Capture the cell that displays the provided text and extract its (x, y) central coordinate. 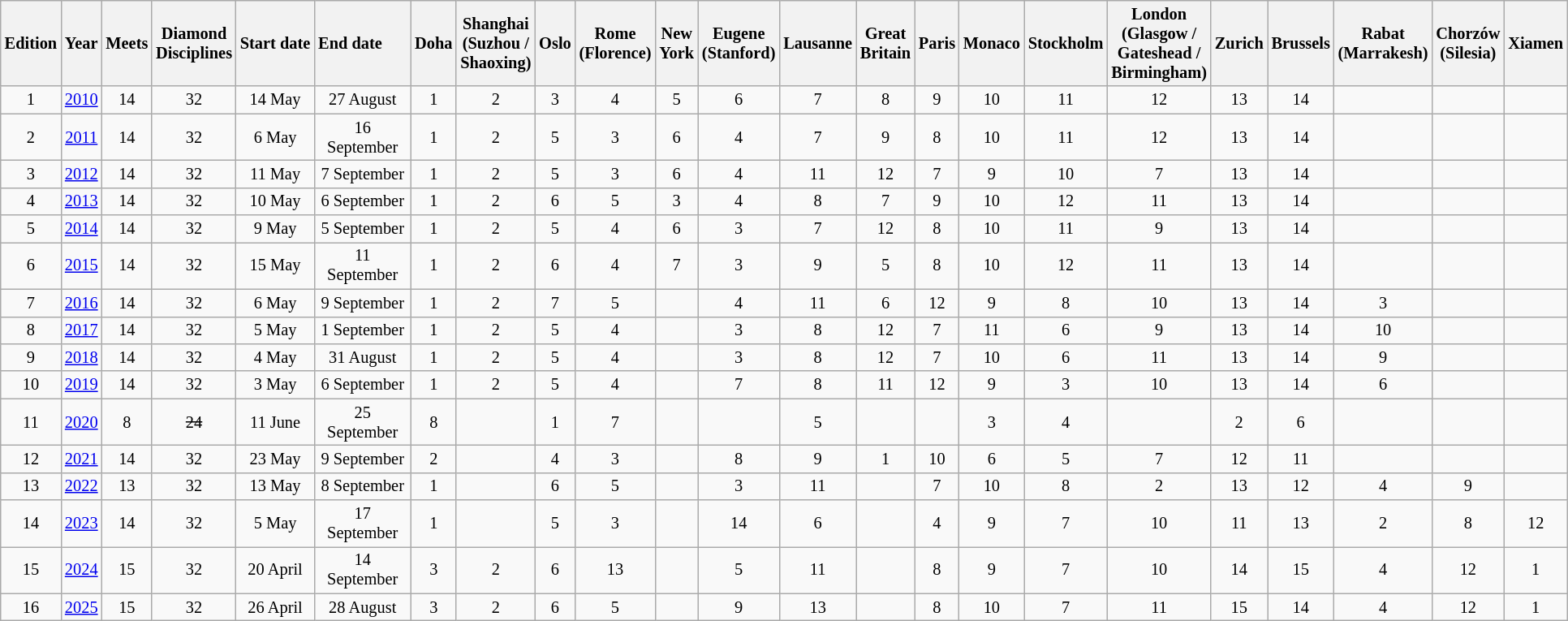
11 June (275, 422)
Rabat (Marrakesh) (1383, 43)
2023 (81, 524)
14 May (275, 100)
Brussels (1301, 43)
3 May (275, 385)
26 April (275, 607)
2013 (81, 201)
2017 (81, 330)
Start date (275, 43)
2019 (81, 385)
Shanghai (Suzhou / Shaoxing) (495, 43)
Great Britain (885, 43)
10 May (275, 201)
End date (362, 43)
Year (81, 43)
4 May (275, 357)
2010 (81, 100)
2011 (81, 137)
2022 (81, 486)
Edition (31, 43)
2021 (81, 459)
Lausanne (818, 43)
16 (31, 607)
2012 (81, 174)
9 May (275, 229)
Zurich (1239, 43)
Doha (433, 43)
23 May (275, 459)
2020 (81, 422)
11 September (362, 265)
2015 (81, 265)
13 May (275, 486)
17 September (362, 524)
15 May (275, 265)
2018 (81, 357)
5 September (362, 229)
2014 (81, 229)
16 September (362, 137)
Eugene (Stanford) (739, 43)
11 May (275, 174)
27 August (362, 100)
24 (194, 422)
Paris (937, 43)
Rome (Florence) (615, 43)
Chorzów (Silesia) (1467, 43)
2024 (81, 570)
20 April (275, 570)
Xiamen (1536, 43)
7 September (362, 174)
Monaco (992, 43)
London (Glasgow / Gateshead / Birmingham) (1159, 43)
14 September (362, 570)
28 August (362, 607)
Oslo (555, 43)
25 September (362, 422)
31 August (362, 357)
Stockholm (1066, 43)
2025 (81, 607)
New York (677, 43)
8 September (362, 486)
DiamondDisciplines (194, 43)
Meets (127, 43)
2016 (81, 303)
1 September (362, 330)
